Pinpoint the cell where the given text exists, returning its (X, Y) midpoint coordinate. 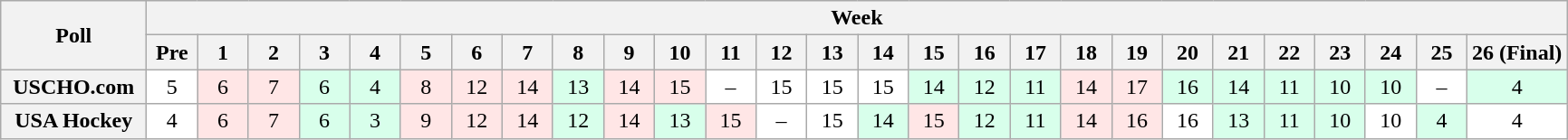
24 (1390, 52)
19 (1137, 52)
Poll (74, 35)
USCHO.com (74, 87)
18 (1086, 52)
2 (274, 52)
Week (857, 18)
23 (1340, 52)
1 (223, 52)
20 (1188, 52)
Pre (172, 52)
22 (1289, 52)
26 (Final) (1516, 52)
25 (1441, 52)
21 (1238, 52)
USA Hockey (74, 121)
